Output the (x, y) coordinate of the center of the cell containing the given text.  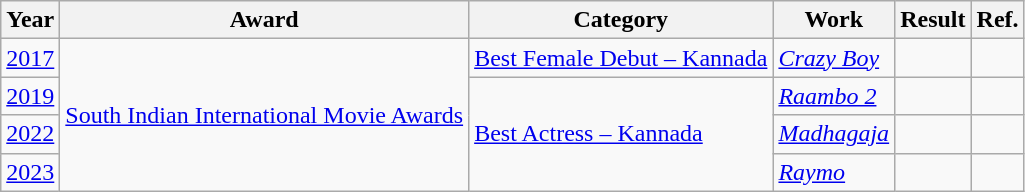
Category (621, 20)
2022 (30, 134)
Raymo (834, 172)
Award (264, 20)
2019 (30, 96)
South Indian International Movie Awards (264, 115)
Ref. (998, 20)
Madhagaja (834, 134)
Raambo 2 (834, 96)
Crazy Boy (834, 58)
2017 (30, 58)
Year (30, 20)
Result (933, 20)
Work (834, 20)
Best Actress – Kannada (621, 134)
Best Female Debut – Kannada (621, 58)
2023 (30, 172)
